Locate the cell with the specified text and output its [X, Y] center coordinate. 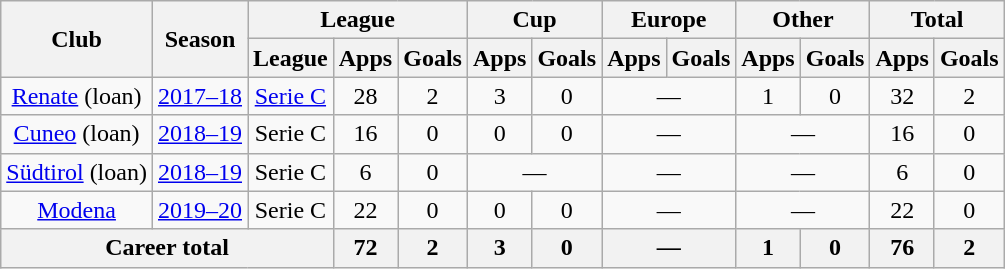
2017–18 [200, 96]
72 [365, 248]
32 [902, 96]
Cuneo (loan) [77, 134]
Modena [77, 210]
Cup [534, 20]
Total [937, 20]
2019–20 [200, 210]
Season [200, 39]
Renate (loan) [77, 96]
Other [803, 20]
28 [365, 96]
Career total [168, 248]
76 [902, 248]
Südtirol (loan) [77, 172]
Europe [669, 20]
Club [77, 39]
